From the cell containing the given text, extract its center point as (X, Y) coordinate. 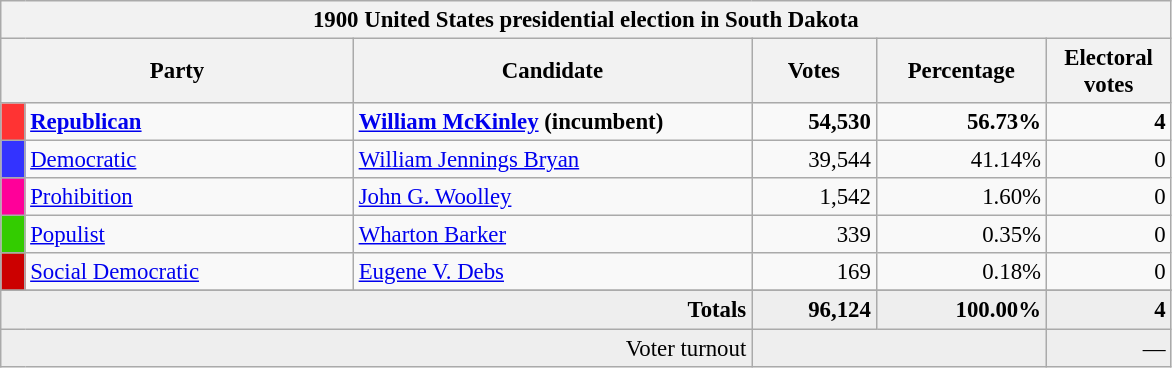
Voter turnout (376, 348)
Candidate (552, 72)
1.60% (961, 197)
Prohibition (189, 197)
Votes (814, 72)
Eugene V. Debs (552, 273)
339 (814, 235)
Totals (376, 310)
100.00% (961, 310)
— (1108, 348)
0.35% (961, 235)
41.14% (961, 160)
Wharton Barker (552, 235)
William McKinley (incumbent) (552, 122)
Social Democratic (189, 273)
John G. Woolley (552, 197)
Populist (189, 235)
39,544 (814, 160)
Party (178, 72)
54,530 (814, 122)
1900 United States presidential election in South Dakota (586, 20)
0.18% (961, 273)
169 (814, 273)
96,124 (814, 310)
56.73% (961, 122)
Republican (189, 122)
Percentage (961, 72)
William Jennings Bryan (552, 160)
Electoral votes (1108, 72)
1,542 (814, 197)
Democratic (189, 160)
